Search for the cell housing the specified text and yield its [X, Y] center coordinate. 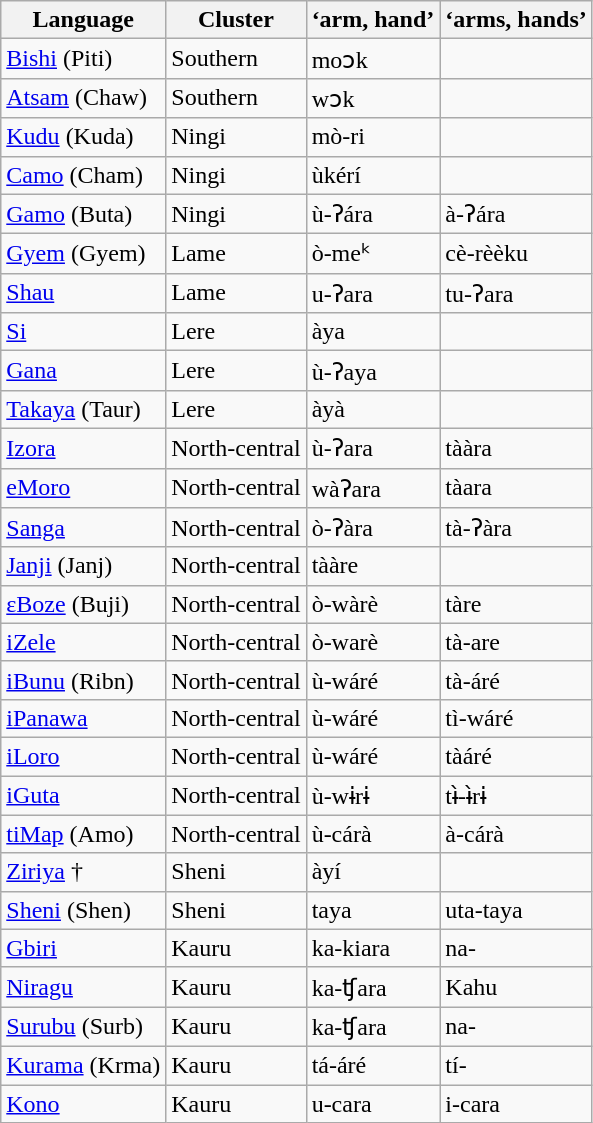
moɔk [373, 59]
iZele [84, 642]
Sanga [84, 528]
àya [373, 332]
tà-are [516, 642]
tàara [516, 488]
Si [84, 332]
Janji (Janj) [84, 566]
‘arm, hand’ [373, 20]
taya [373, 910]
iBunu (Ribn) [84, 680]
tiMap (Amo) [84, 834]
ùkérí [373, 175]
wɔk [373, 98]
Gamo (Buta) [84, 214]
Camo (Cham) [84, 175]
cè-rèèku [516, 254]
Niragu [84, 987]
i-cara [516, 1103]
iLoro [84, 756]
tààre [373, 566]
Gana [84, 371]
u-cara [373, 1103]
à-ʔára [516, 214]
tí- [516, 1065]
ka-kiara [373, 948]
ù-cárà [373, 834]
Kahu [516, 987]
à-cárà [516, 834]
ù-ʔára [373, 214]
uta-taya [516, 910]
Kudu (Kuda) [84, 137]
tì-wáré [516, 718]
Atsam (Chaw) [84, 98]
wàʔara [373, 488]
àyà [373, 409]
Gyem (Gyem) [84, 254]
ò-ʔàra [373, 528]
u-ʔara [373, 293]
tàáré [516, 756]
Sheni (Shen) [84, 910]
εBoze (Buji) [84, 604]
tu-ʔara [516, 293]
iGuta [84, 796]
mò-ri [373, 137]
eMoro [84, 488]
ò-meᵏ [373, 254]
Takaya (Taur) [84, 409]
tà-áré [516, 680]
Bishi (Piti) [84, 59]
Language [84, 20]
Cluster [236, 20]
ù-ʔaya [373, 371]
Shau [84, 293]
tà-ʔàra [516, 528]
tàre [516, 604]
ù-wɨrɨ [373, 796]
tá-áré [373, 1065]
iPanawa [84, 718]
ù-ʔara [373, 448]
Kono [84, 1103]
‘arms, hands’ [516, 20]
Izora [84, 448]
ò-warè [373, 642]
Ziriya † [84, 872]
tɨ̀-ɨ̀rɨ [516, 796]
ò-wàrè [373, 604]
tààra [516, 448]
Gbiri [84, 948]
àyí [373, 872]
Kurama (Krma) [84, 1065]
Surubu (Surb) [84, 1027]
